Output the [X, Y] coordinate of the center of the cell containing the given text.  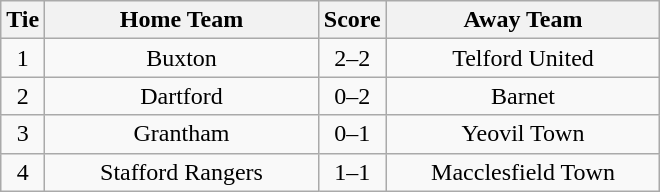
0–1 [352, 134]
0–2 [352, 96]
2 [23, 96]
Yeovil Town [523, 134]
Tie [23, 20]
Score [352, 20]
2–2 [352, 58]
1 [23, 58]
1–1 [352, 172]
Telford United [523, 58]
Macclesfield Town [523, 172]
Away Team [523, 20]
4 [23, 172]
Home Team [182, 20]
3 [23, 134]
Buxton [182, 58]
Grantham [182, 134]
Dartford [182, 96]
Stafford Rangers [182, 172]
Barnet [523, 96]
